For the text-containing cell, return its midpoint in (x, y) coordinate format. 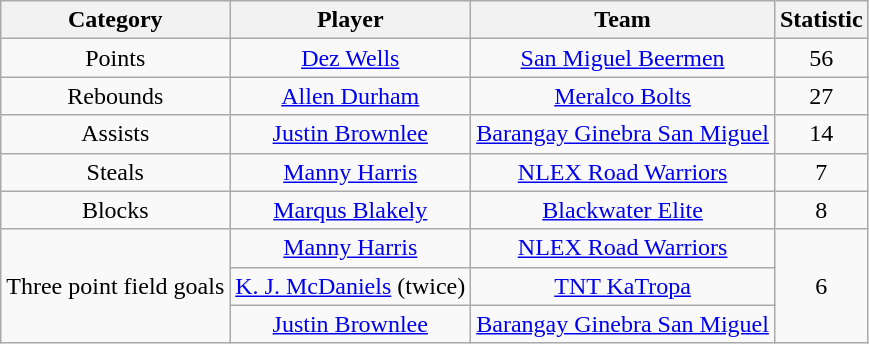
56 (821, 58)
K. J. McDaniels (twice) (350, 286)
Team (623, 20)
8 (821, 210)
Player (350, 20)
Points (116, 58)
Allen Durham (350, 96)
Statistic (821, 20)
14 (821, 134)
Steals (116, 172)
TNT KaTropa (623, 286)
Assists (116, 134)
Category (116, 20)
27 (821, 96)
Meralco Bolts (623, 96)
Rebounds (116, 96)
Blocks (116, 210)
San Miguel Beermen (623, 58)
Three point field goals (116, 286)
Marqus Blakely (350, 210)
7 (821, 172)
Blackwater Elite (623, 210)
6 (821, 286)
Dez Wells (350, 58)
